From the cell containing the given text, extract its center point as [x, y] coordinate. 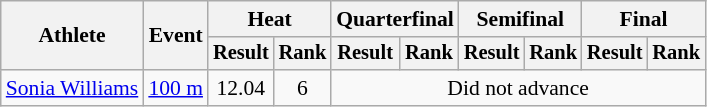
12.04 [241, 88]
Athlete [72, 36]
100 m [176, 88]
Sonia Williams [72, 88]
Quarterfinal [395, 19]
Heat [270, 19]
Event [176, 36]
Semifinal [520, 19]
6 [303, 88]
Final [644, 19]
Did not advance [518, 88]
